Extract the (X, Y) coordinate from the center of the cell holding the provided text.  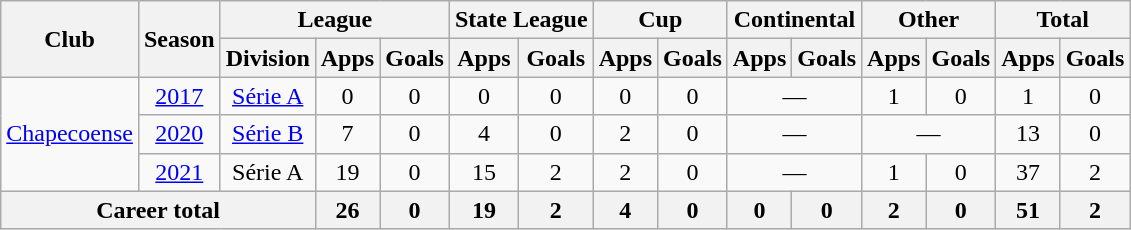
Cup (660, 20)
51 (1028, 210)
Club (70, 39)
2017 (179, 96)
26 (347, 210)
Chapecoense (70, 134)
Total (1063, 20)
13 (1028, 134)
15 (484, 172)
2020 (179, 134)
37 (1028, 172)
2021 (179, 172)
Série B (268, 134)
State League (521, 20)
Division (268, 58)
Season (179, 39)
7 (347, 134)
Career total (158, 210)
Continental (794, 20)
Other (929, 20)
League (334, 20)
